Search for the cell housing the specified text and yield its (x, y) center coordinate. 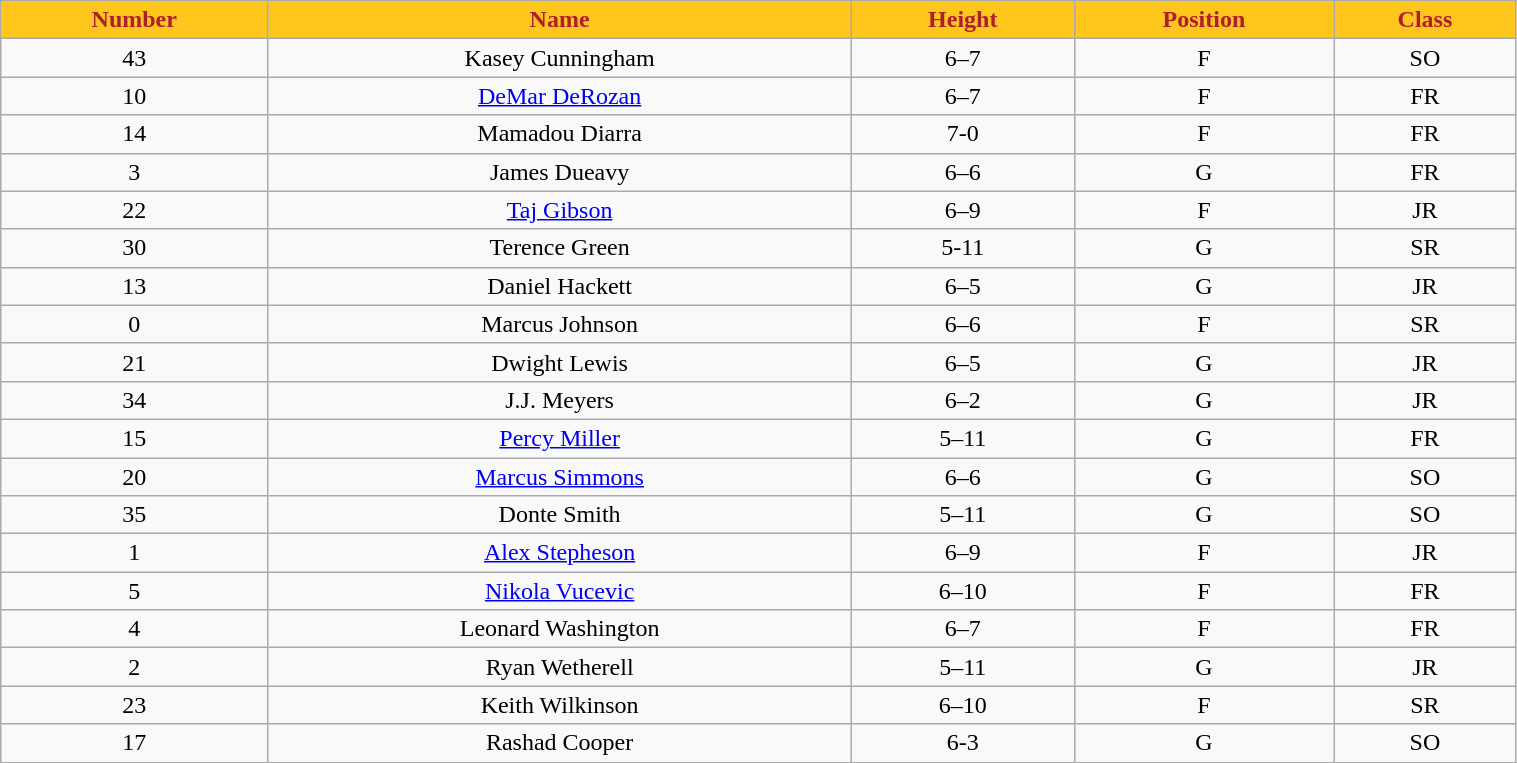
Name (560, 20)
Rashad Cooper (560, 743)
Dwight Lewis (560, 362)
17 (134, 743)
22 (134, 210)
J.J. Meyers (560, 400)
Mamadou Diarra (560, 134)
Terence Green (560, 248)
James Dueavy (560, 172)
Taj Gibson (560, 210)
Donte Smith (560, 515)
5-11 (962, 248)
34 (134, 400)
Keith Wilkinson (560, 705)
Marcus Johnson (560, 324)
Class (1425, 20)
30 (134, 248)
14 (134, 134)
Percy Miller (560, 438)
1 (134, 553)
0 (134, 324)
2 (134, 667)
Marcus Simmons (560, 477)
43 (134, 58)
Leonard Washington (560, 629)
23 (134, 705)
35 (134, 515)
4 (134, 629)
DeMar DeRozan (560, 96)
Position (1204, 20)
Alex Stepheson (560, 553)
21 (134, 362)
7-0 (962, 134)
15 (134, 438)
3 (134, 172)
Height (962, 20)
5 (134, 591)
Nikola Vucevic (560, 591)
Number (134, 20)
Kasey Cunningham (560, 58)
13 (134, 286)
Daniel Hackett (560, 286)
Ryan Wetherell (560, 667)
20 (134, 477)
6–2 (962, 400)
10 (134, 96)
6-3 (962, 743)
